Provide the [X, Y] coordinate of the cell's center where the given text is located.  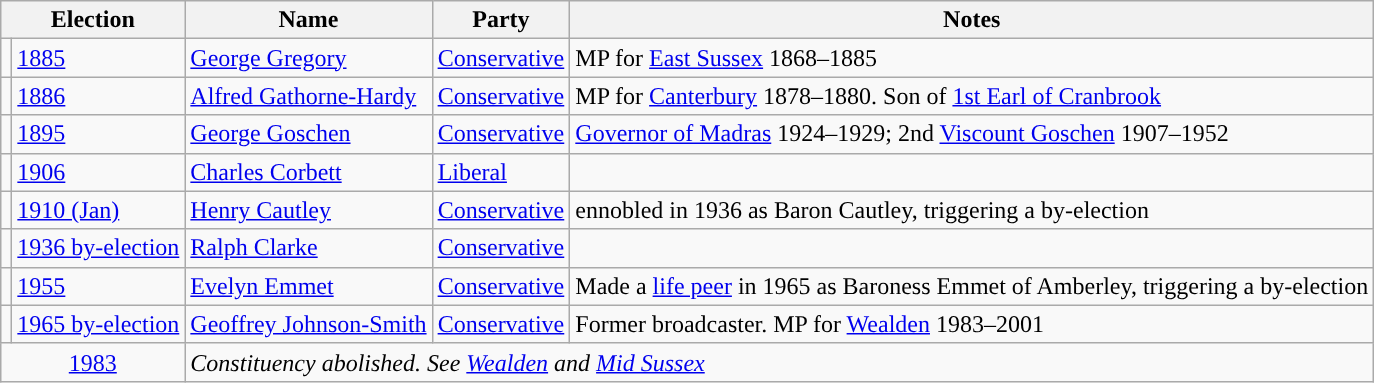
Party [501, 20]
MP for East Sussex 1868–1885 [972, 58]
MP for Canterbury 1878–1880. Son of 1st Earl of Cranbrook [972, 96]
Geoffrey Johnson-Smith [308, 324]
Alfred Gathorne-Hardy [308, 96]
ennobled in 1936 as Baron Cautley, triggering a by-election [972, 210]
Ralph Clarke [308, 248]
Charles Corbett [308, 172]
Henry Cautley [308, 210]
Notes [972, 20]
1910 (Jan) [98, 210]
George Goschen [308, 134]
Liberal [501, 172]
1983 [93, 362]
George Gregory [308, 58]
1886 [98, 96]
Evelyn Emmet [308, 286]
1895 [98, 134]
Name [308, 20]
1906 [98, 172]
Constituency abolished. See Wealden and Mid Sussex [780, 362]
1936 by-election [98, 248]
Made a life peer in 1965 as Baroness Emmet of Amberley, triggering a by-election [972, 286]
Former broadcaster. MP for Wealden 1983–2001 [972, 324]
1885 [98, 58]
1965 by-election [98, 324]
Election [93, 20]
Governor of Madras 1924–1929; 2nd Viscount Goschen 1907–1952 [972, 134]
1955 [98, 286]
